Locate the cell with the specified text and output its [x, y] center coordinate. 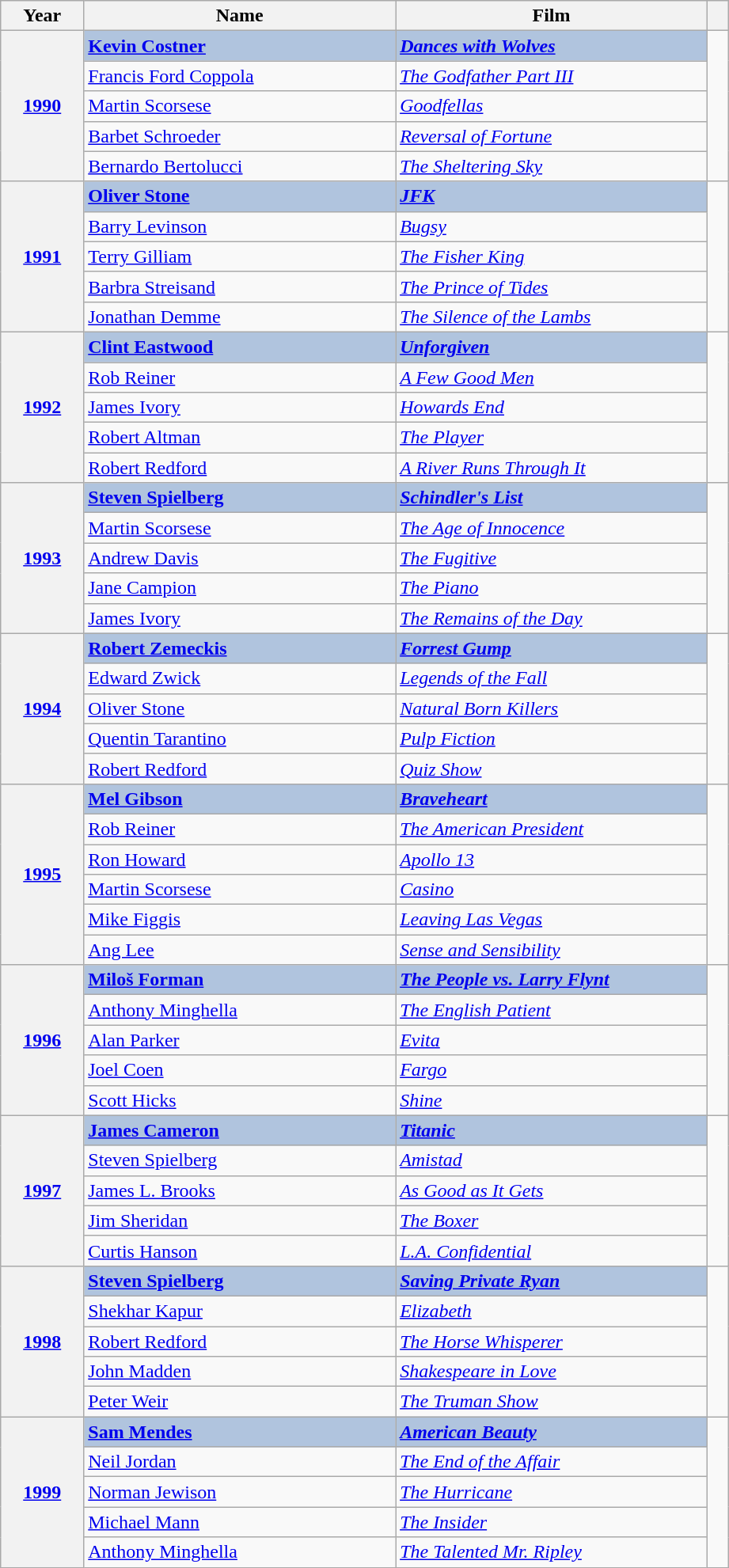
1996 [43, 1040]
The English Patient [552, 1010]
Bernardo Bertolucci [240, 166]
The Silence of the Lambs [552, 317]
A River Runs Through It [552, 468]
Robert Altman [240, 438]
James Cameron [240, 1130]
Film [552, 16]
American Beauty [552, 1432]
Barbet Schroeder [240, 136]
Edward Zwick [240, 678]
Miloš Forman [240, 980]
Curtis Hanson [240, 1251]
The Age of Innocence [552, 528]
The Fisher King [552, 256]
1997 [43, 1190]
Robert Zemeckis [240, 648]
A Few Good Men [552, 378]
Alan Parker [240, 1040]
Ron Howard [240, 859]
Quentin Tarantino [240, 738]
Sense and Sensibility [552, 950]
Name [240, 16]
Barbra Streisand [240, 287]
Ang Lee [240, 950]
Apollo 13 [552, 859]
Dances with Wolves [552, 46]
Reversal of Fortune [552, 136]
The Godfather Part III [552, 76]
Schindler's List [552, 498]
Pulp Fiction [552, 738]
The Remains of the Day [552, 618]
James L. Brooks [240, 1190]
Jane Campion [240, 588]
The Boxer [552, 1221]
Neil Jordan [240, 1462]
The Prince of Tides [552, 287]
Quiz Show [552, 769]
Peter Weir [240, 1402]
Andrew Davis [240, 558]
Terry Gilliam [240, 256]
Mike Figgis [240, 920]
The Talented Mr. Ripley [552, 1552]
Bugsy [552, 226]
The American President [552, 829]
Scott Hicks [240, 1100]
Jim Sheridan [240, 1221]
Barry Levinson [240, 226]
Michael Mann [240, 1522]
Legends of the Fall [552, 678]
Clint Eastwood [240, 347]
Leaving Las Vegas [552, 920]
Howards End [552, 408]
Kevin Costner [240, 46]
The Piano [552, 588]
1995 [43, 874]
Year [43, 16]
The Fugitive [552, 558]
Braveheart [552, 799]
Titanic [552, 1130]
1998 [43, 1341]
1993 [43, 558]
Joel Coen [240, 1070]
The Insider [552, 1522]
Casino [552, 890]
Saving Private Ryan [552, 1281]
1990 [43, 106]
Fargo [552, 1070]
The Sheltering Sky [552, 166]
Mel Gibson [240, 799]
Shakespeare in Love [552, 1372]
1994 [43, 708]
Amistad [552, 1160]
Evita [552, 1040]
Forrest Gump [552, 648]
The End of the Affair [552, 1462]
Norman Jewison [240, 1492]
The Horse Whisperer [552, 1342]
The Hurricane [552, 1492]
Sam Mendes [240, 1432]
1999 [43, 1492]
As Good as It Gets [552, 1190]
JFK [552, 196]
Elizabeth [552, 1311]
Natural Born Killers [552, 708]
Shekhar Kapur [240, 1311]
Jonathan Demme [240, 317]
The People vs. Larry Flynt [552, 980]
Unforgiven [552, 347]
Shine [552, 1100]
The Player [552, 438]
1991 [43, 256]
1992 [43, 407]
Goodfellas [552, 106]
The Truman Show [552, 1402]
John Madden [240, 1372]
Francis Ford Coppola [240, 76]
L.A. Confidential [552, 1251]
